Output the (X, Y) coordinate of the center of the cell containing the given text.  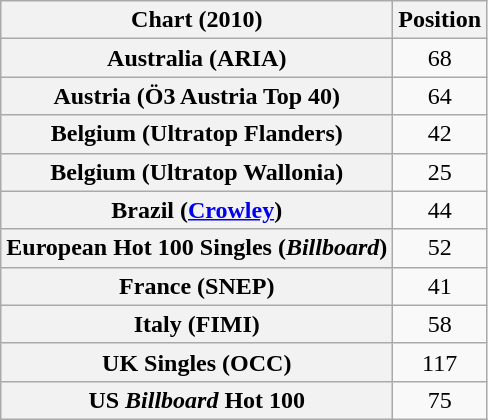
UK Singles (OCC) (197, 362)
US Billboard Hot 100 (197, 400)
42 (440, 134)
Austria (Ö3 Austria Top 40) (197, 96)
Brazil (Crowley) (197, 210)
Position (440, 20)
France (SNEP) (197, 286)
52 (440, 248)
Chart (2010) (197, 20)
25 (440, 172)
68 (440, 58)
Belgium (Ultratop Wallonia) (197, 172)
European Hot 100 Singles (Billboard) (197, 248)
Italy (FIMI) (197, 324)
41 (440, 286)
Australia (ARIA) (197, 58)
64 (440, 96)
44 (440, 210)
75 (440, 400)
58 (440, 324)
117 (440, 362)
Belgium (Ultratop Flanders) (197, 134)
